Detect which cell encompasses the target text, then output its (x, y) center coordinate. 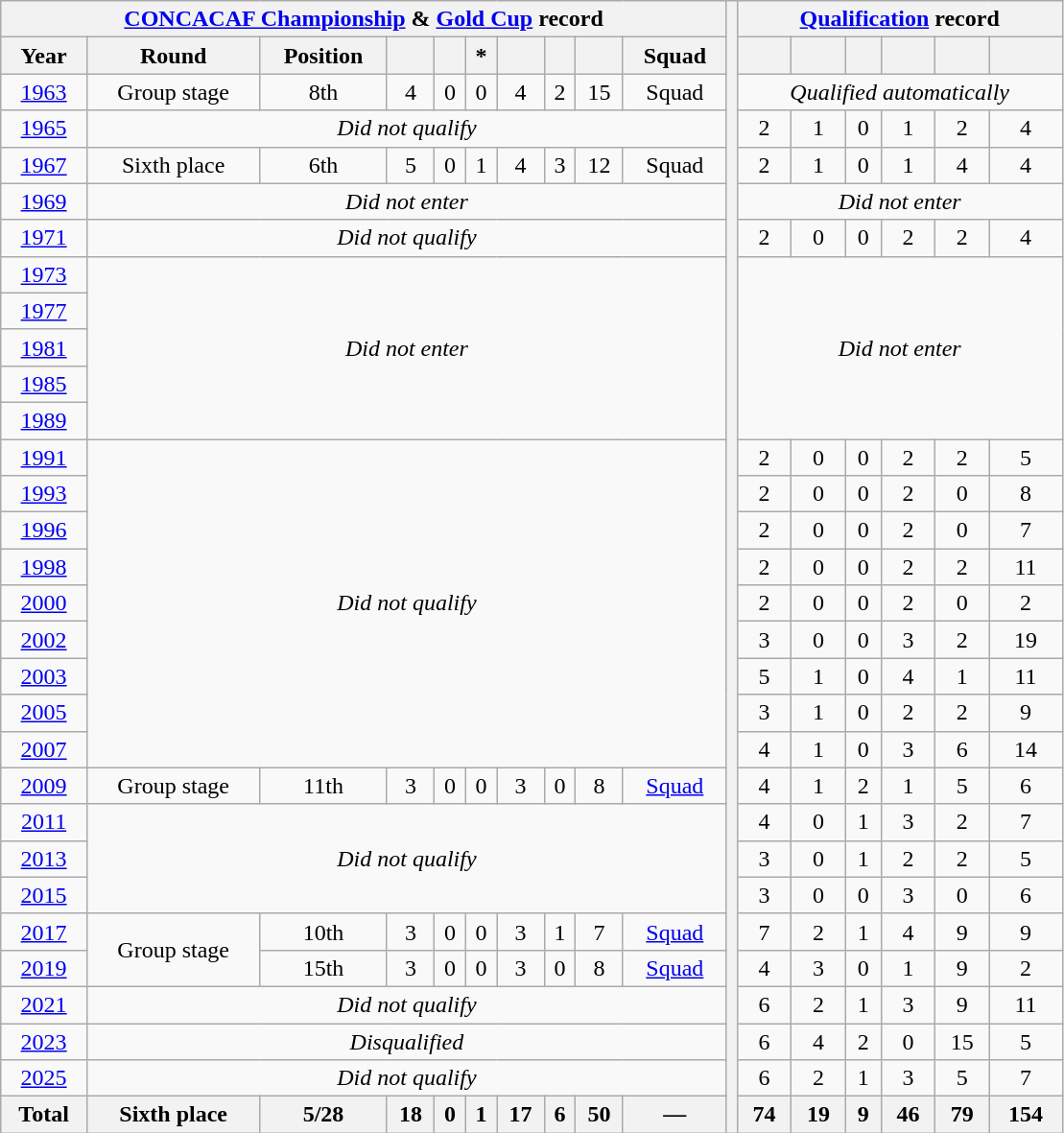
50 (600, 1115)
11th (323, 786)
2009 (44, 786)
2017 (44, 932)
5/28 (323, 1115)
1985 (44, 384)
2003 (44, 676)
2023 (44, 1041)
14 (1026, 749)
1996 (44, 531)
2011 (44, 822)
1981 (44, 347)
18 (411, 1115)
Year (44, 56)
1989 (44, 420)
8th (323, 92)
Disqualified (407, 1041)
* (482, 56)
1993 (44, 494)
2025 (44, 1078)
10th (323, 932)
Position (323, 56)
46 (908, 1115)
— (674, 1115)
Qualification record (900, 19)
15th (323, 968)
2013 (44, 859)
Qualified automatically (900, 92)
2019 (44, 968)
1971 (44, 238)
6th (323, 165)
2002 (44, 640)
Round (173, 56)
2005 (44, 713)
74 (764, 1115)
79 (962, 1115)
2000 (44, 603)
17 (521, 1115)
CONCACAF Championship & Gold Cup record (365, 19)
Total (44, 1115)
1998 (44, 567)
2021 (44, 1004)
1991 (44, 458)
2007 (44, 749)
12 (600, 165)
1967 (44, 165)
1969 (44, 201)
1973 (44, 274)
154 (1026, 1115)
1977 (44, 311)
2015 (44, 895)
1965 (44, 129)
1963 (44, 92)
